Pinpoint the cell where the given text exists, returning its [x, y] midpoint coordinate. 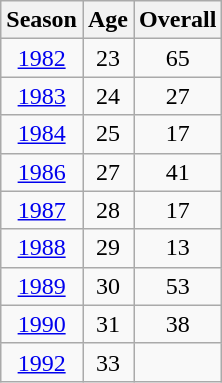
13 [178, 248]
1989 [42, 286]
1986 [42, 172]
31 [108, 324]
1988 [42, 248]
24 [108, 96]
1990 [42, 324]
1983 [42, 96]
1987 [42, 210]
Season [42, 20]
23 [108, 58]
1992 [42, 362]
53 [178, 286]
33 [108, 362]
30 [108, 286]
29 [108, 248]
Overall [178, 20]
41 [178, 172]
Age [108, 20]
38 [178, 324]
1984 [42, 134]
1982 [42, 58]
65 [178, 58]
28 [108, 210]
25 [108, 134]
